Provide the [x, y] coordinate of the cell's center where the given text is located.  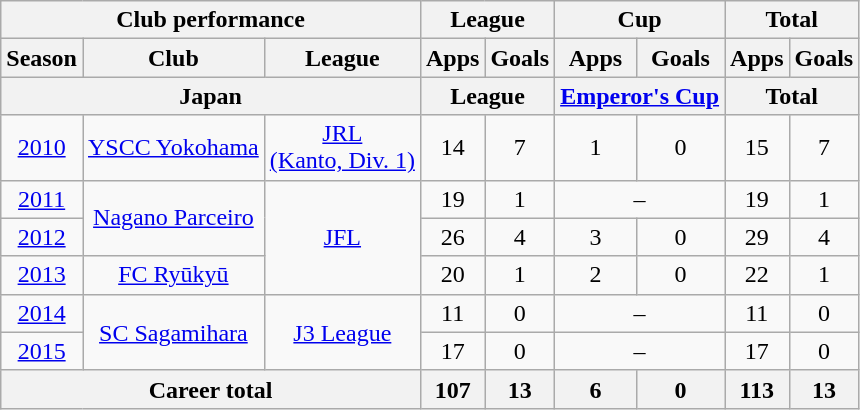
JFL [342, 237]
Club [173, 58]
Japan [211, 96]
JRL(Kanto, Div. 1) [342, 148]
YSCC Yokohama [173, 148]
J3 League [342, 332]
20 [452, 275]
Club performance [211, 20]
Nagano Parceiro [173, 218]
3 [596, 237]
Career total [211, 389]
26 [452, 237]
2014 [42, 313]
2012 [42, 237]
2015 [42, 351]
Season [42, 58]
FC Ryūkyū [173, 275]
2010 [42, 148]
107 [452, 389]
2011 [42, 199]
Emperor's Cup [640, 96]
22 [757, 275]
29 [757, 237]
15 [757, 148]
Cup [640, 20]
6 [596, 389]
14 [452, 148]
SC Sagamihara [173, 332]
2 [596, 275]
113 [757, 389]
2013 [42, 275]
